Determine the [x, y] coordinate at the center of the cell enclosing the given text.  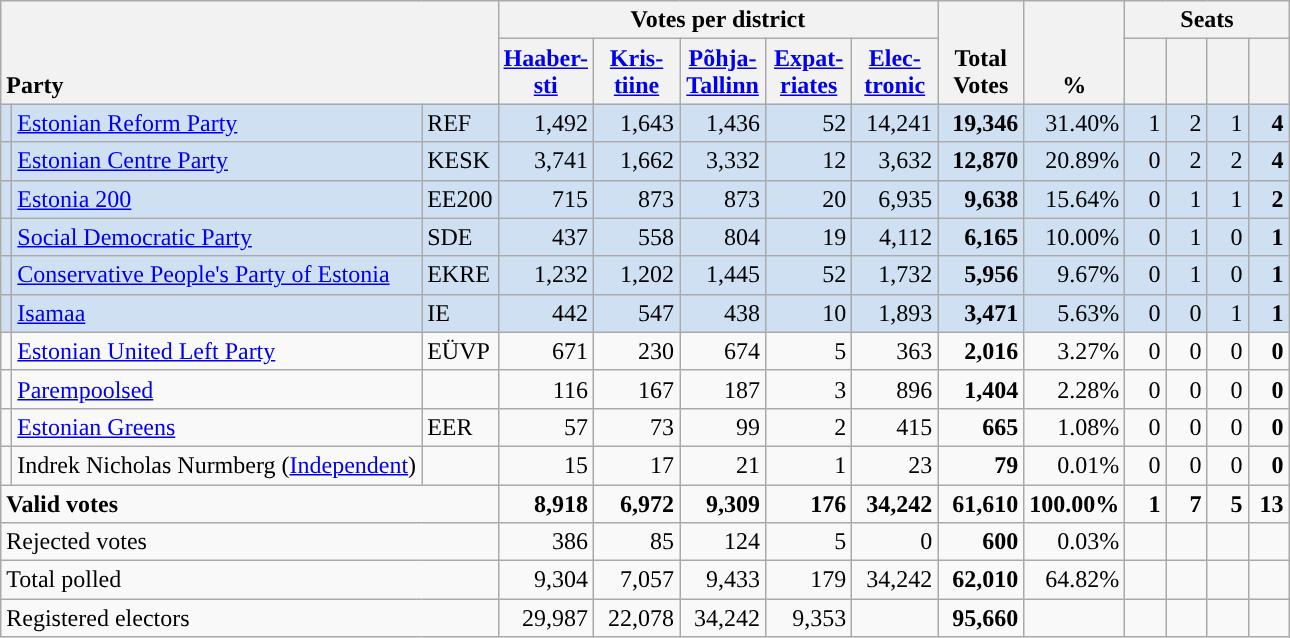
9.67% [1074, 275]
29,987 [546, 618]
1,445 [723, 275]
73 [637, 427]
Indrek Nicholas Nurmberg (Independent) [217, 465]
SDE [460, 237]
1,662 [637, 161]
19,346 [981, 123]
547 [637, 313]
IE [460, 313]
15 [546, 465]
187 [723, 389]
1,643 [637, 123]
85 [637, 542]
13 [1268, 503]
1,436 [723, 123]
0.01% [1074, 465]
Estonian Greens [217, 427]
19 [809, 237]
95,660 [981, 618]
6,165 [981, 237]
Party [250, 52]
3,332 [723, 161]
3,471 [981, 313]
665 [981, 427]
Estonian Reform Party [217, 123]
179 [809, 580]
1,202 [637, 275]
600 [981, 542]
438 [723, 313]
31.40% [1074, 123]
558 [637, 237]
61,610 [981, 503]
386 [546, 542]
6,935 [895, 199]
Põhja- Tallinn [723, 72]
1.08% [1074, 427]
62,010 [981, 580]
1,232 [546, 275]
EKRE [460, 275]
99 [723, 427]
9,638 [981, 199]
17 [637, 465]
Seats [1207, 20]
12,870 [981, 161]
Conservative People's Party of Estonia [217, 275]
674 [723, 351]
4,112 [895, 237]
896 [895, 389]
20 [809, 199]
5,956 [981, 275]
Kris- tiine [637, 72]
10 [809, 313]
9,309 [723, 503]
57 [546, 427]
116 [546, 389]
3,741 [546, 161]
EER [460, 427]
804 [723, 237]
437 [546, 237]
12 [809, 161]
Haaber- sti [546, 72]
Parempoolsed [217, 389]
Total Votes [981, 52]
442 [546, 313]
20.89% [1074, 161]
Votes per district [718, 20]
9,433 [723, 580]
Isamaa [217, 313]
363 [895, 351]
Total polled [250, 580]
Estonian Centre Party [217, 161]
14,241 [895, 123]
Expat- riates [809, 72]
167 [637, 389]
0.03% [1074, 542]
21 [723, 465]
23 [895, 465]
1,404 [981, 389]
Valid votes [250, 503]
1,732 [895, 275]
10.00% [1074, 237]
79 [981, 465]
3.27% [1074, 351]
100.00% [1074, 503]
7 [1186, 503]
15.64% [1074, 199]
Estonia 200 [217, 199]
22,078 [637, 618]
Social Democratic Party [217, 237]
EE200 [460, 199]
Rejected votes [250, 542]
2,016 [981, 351]
Registered electors [250, 618]
6,972 [637, 503]
1,492 [546, 123]
230 [637, 351]
7,057 [637, 580]
2.28% [1074, 389]
715 [546, 199]
REF [460, 123]
Elec- tronic [895, 72]
1,893 [895, 313]
124 [723, 542]
KESK [460, 161]
64.82% [1074, 580]
9,304 [546, 580]
5.63% [1074, 313]
415 [895, 427]
3 [809, 389]
9,353 [809, 618]
8,918 [546, 503]
176 [809, 503]
EÜVP [460, 351]
% [1074, 52]
Estonian United Left Party [217, 351]
3,632 [895, 161]
671 [546, 351]
